Pinpoint the cell where the given text exists, returning its [X, Y] midpoint coordinate. 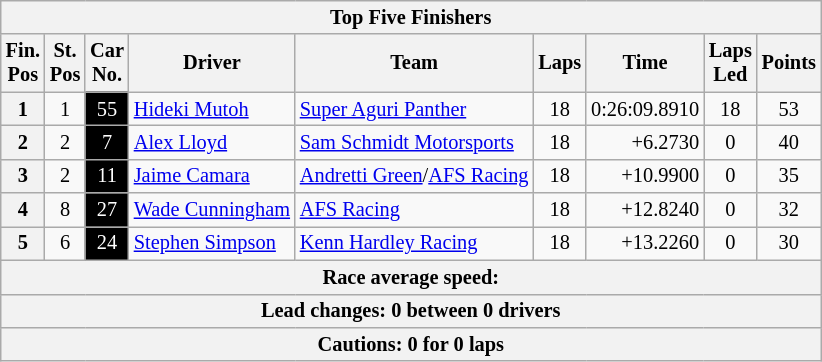
Top Five Finishers [411, 17]
Super Aguri Panther [414, 109]
40 [789, 142]
Stephen Simpson [212, 243]
Wade Cunningham [212, 210]
Fin.Pos [23, 63]
Cautions: 0 for 0 laps [411, 344]
Driver [212, 63]
Laps [560, 63]
+13.2260 [645, 243]
Race average speed: [411, 277]
3 [23, 176]
Kenn Hardley Racing [414, 243]
24 [107, 243]
55 [107, 109]
5 [23, 243]
Lead changes: 0 between 0 drivers [411, 311]
Alex Lloyd [212, 142]
27 [107, 210]
35 [789, 176]
6 [65, 243]
Andretti Green/AFS Racing [414, 176]
11 [107, 176]
4 [23, 210]
7 [107, 142]
AFS Racing [414, 210]
Sam Schmidt Motorsports [414, 142]
0:26:09.8910 [645, 109]
+6.2730 [645, 142]
8 [65, 210]
30 [789, 243]
Time [645, 63]
Team [414, 63]
Jaime Camara [212, 176]
Hideki Mutoh [212, 109]
LapsLed [730, 63]
Points [789, 63]
+10.9900 [645, 176]
+12.8240 [645, 210]
32 [789, 210]
CarNo. [107, 63]
53 [789, 109]
St.Pos [65, 63]
